Output the [x, y] coordinate of the center of the cell containing the given text.  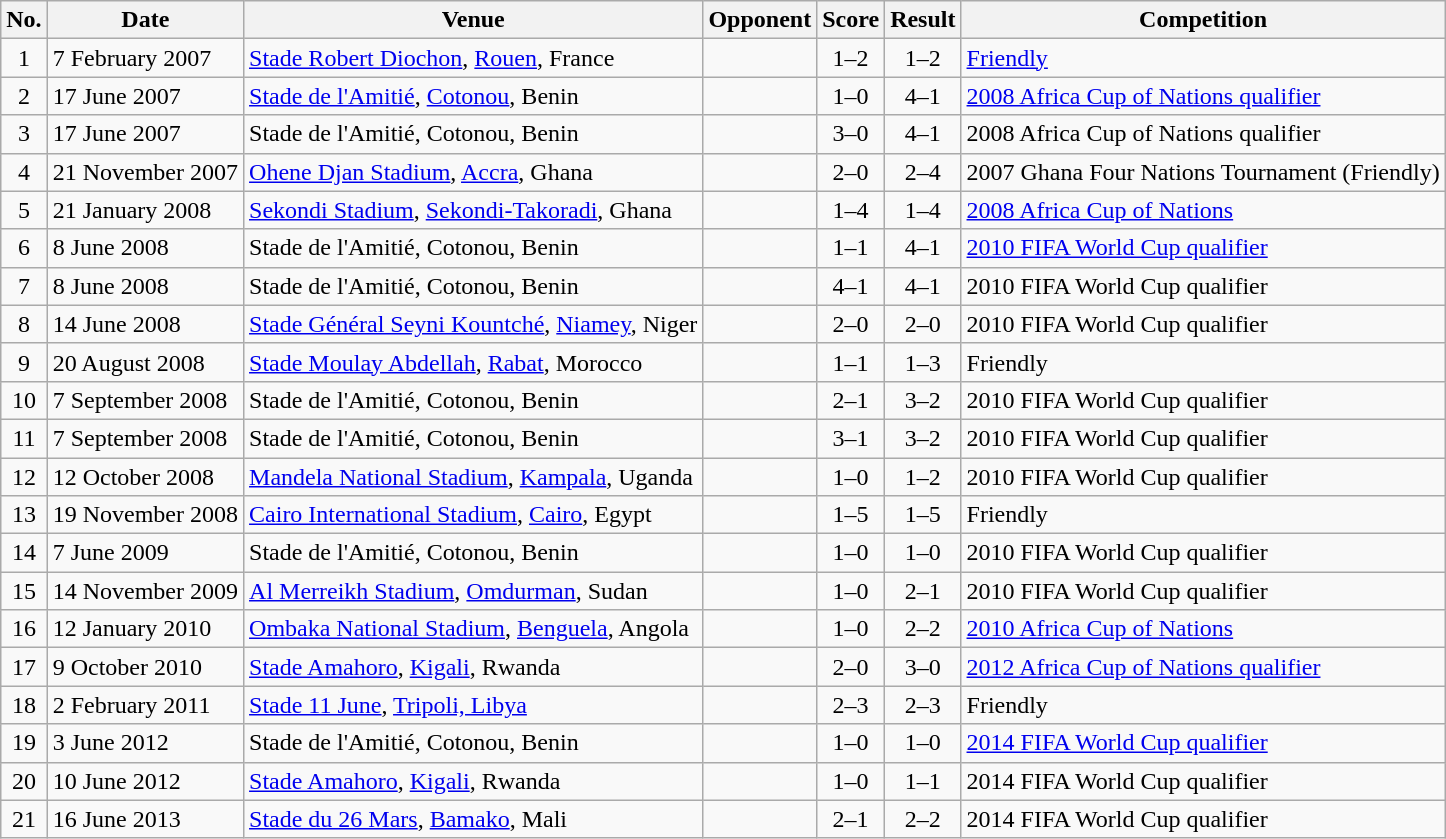
Ohene Djan Stadium, Accra, Ghana [474, 172]
11 [24, 438]
15 [24, 591]
9 October 2010 [145, 667]
2 [24, 96]
3 June 2012 [145, 743]
Al Merreikh Stadium, Omdurman, Sudan [474, 591]
14 November 2009 [145, 591]
12 January 2010 [145, 629]
12 [24, 477]
12 October 2008 [145, 477]
8 [24, 324]
Stade du 26 Mars, Bamako, Mali [474, 819]
No. [24, 20]
20 August 2008 [145, 362]
Stade Général Seyni Kountché, Niamey, Niger [474, 324]
18 [24, 705]
14 [24, 553]
Score [851, 20]
9 [24, 362]
Result [923, 20]
Mandela National Stadium, Kampala, Uganda [474, 477]
21 November 2007 [145, 172]
17 [24, 667]
2010 Africa Cup of Nations [1203, 629]
Venue [474, 20]
7 February 2007 [145, 58]
2007 Ghana Four Nations Tournament (Friendly) [1203, 172]
3 [24, 134]
7 June 2009 [145, 553]
19 November 2008 [145, 515]
13 [24, 515]
16 June 2013 [145, 819]
1–3 [923, 362]
Date [145, 20]
Stade Robert Diochon, Rouen, France [474, 58]
Competition [1203, 20]
21 January 2008 [145, 210]
Cairo International Stadium, Cairo, Egypt [474, 515]
3–1 [851, 438]
20 [24, 781]
5 [24, 210]
Stade 11 June, Tripoli, Libya [474, 705]
7 [24, 286]
2–4 [923, 172]
Opponent [760, 20]
2012 Africa Cup of Nations qualifier [1203, 667]
21 [24, 819]
Stade Moulay Abdellah, Rabat, Morocco [474, 362]
2008 Africa Cup of Nations [1203, 210]
4 [24, 172]
Ombaka National Stadium, Benguela, Angola [474, 629]
14 June 2008 [145, 324]
10 [24, 400]
2 February 2011 [145, 705]
Sekondi Stadium, Sekondi-Takoradi, Ghana [474, 210]
16 [24, 629]
10 June 2012 [145, 781]
1 [24, 58]
6 [24, 248]
19 [24, 743]
